Find where the given text appears and provide that cell's center as (X, Y) coordinate. 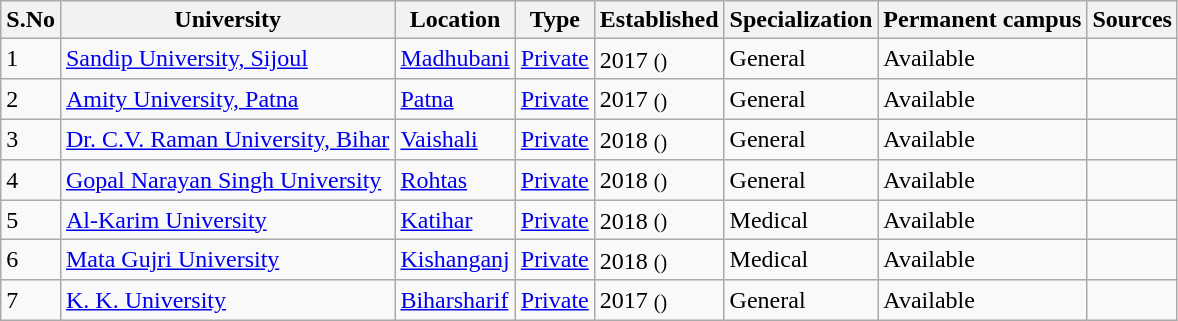
Madhubani (455, 59)
Type (554, 20)
Rohtas (455, 179)
K. K. University (227, 300)
6 (31, 260)
Kishanganj (455, 260)
Sandip University, Sijoul (227, 59)
Established (659, 20)
Specialization (801, 20)
Location (455, 20)
Vaishali (455, 139)
3 (31, 139)
Dr. C.V. Raman University, Bihar (227, 139)
1 (31, 59)
Patna (455, 99)
S.No (31, 20)
4 (31, 179)
2 (31, 99)
Permanent campus (982, 20)
Mata Gujri University (227, 260)
University (227, 20)
Biharsharif (455, 300)
Gopal Narayan Singh University (227, 179)
Sources (1132, 20)
5 (31, 220)
Al-Karim University (227, 220)
Katihar (455, 220)
Amity University, Patna (227, 99)
7 (31, 300)
